Scan for the cell matching the given text and deliver its (X, Y) coordinate at center. 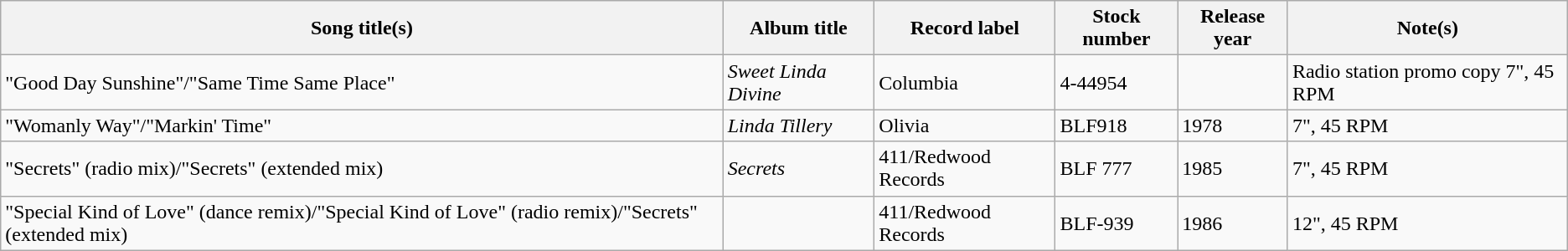
1978 (1233, 125)
BLF918 (1117, 125)
"Good Day Sunshine"/"Same Time Same Place" (362, 82)
Linda Tillery (799, 125)
"Special Kind of Love" (dance remix)/"Special Kind of Love" (radio remix)/"Secrets" (extended mix) (362, 223)
Album title (799, 28)
4-44954 (1117, 82)
Olivia (965, 125)
"Womanly Way"/"Markin' Time" (362, 125)
Note(s) (1427, 28)
Record label (965, 28)
Song title(s) (362, 28)
Stock number (1117, 28)
Radio station promo copy 7", 45 RPM (1427, 82)
Sweet Linda Divine (799, 82)
Secrets (799, 169)
1986 (1233, 223)
1985 (1233, 169)
Columbia (965, 82)
BLF 777 (1117, 169)
"Secrets" (radio mix)/"Secrets" (extended mix) (362, 169)
BLF-939 (1117, 223)
12", 45 RPM (1427, 223)
Release year (1233, 28)
